Return [X, Y] of the center of cell containing provided text 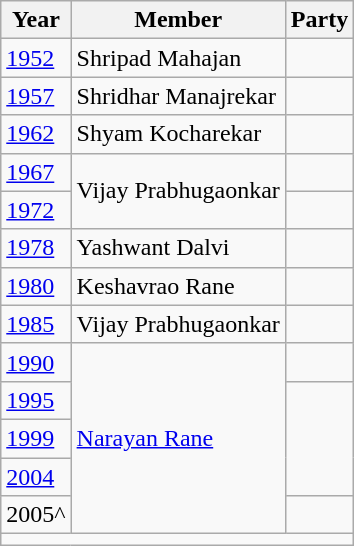
1990 [36, 362]
1978 [36, 248]
1967 [36, 172]
Shripad Mahajan [178, 58]
1995 [36, 400]
Shyam Kocharekar [178, 134]
1972 [36, 210]
1980 [36, 286]
1999 [36, 438]
Year [36, 20]
Narayan Rane [178, 438]
Party [319, 20]
Shridhar Manajrekar [178, 96]
2005^ [36, 515]
1985 [36, 324]
1962 [36, 134]
Yashwant Dalvi [178, 248]
Keshavrao Rane [178, 286]
2004 [36, 477]
1957 [36, 96]
1952 [36, 58]
Member [178, 20]
